Extract the (X, Y) coordinate from the center of the cell holding the provided text.  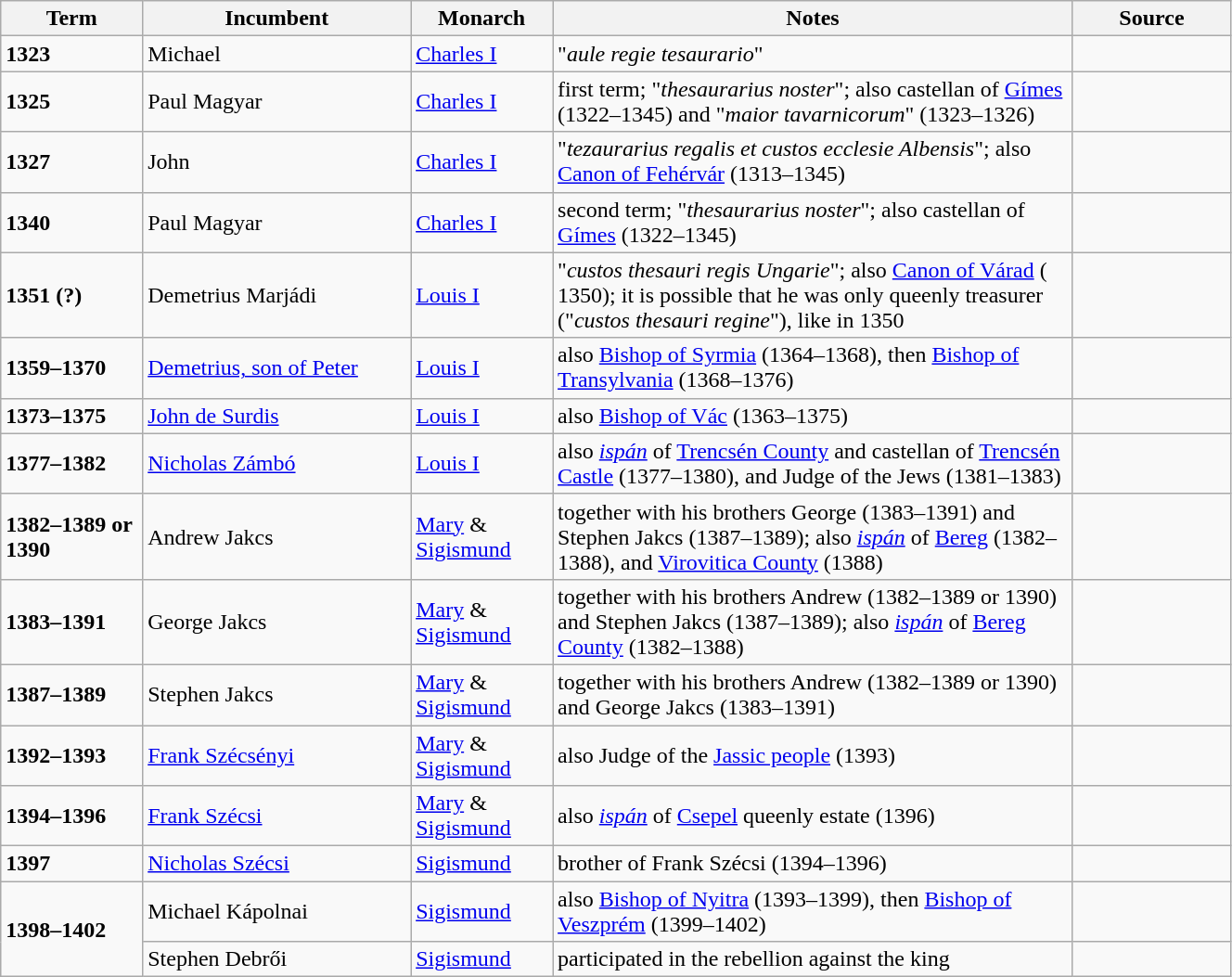
together with his brothers Andrew (1382–1389 or 1390) and Stephen Jakcs (1387–1389); also ispán of Bereg County (1382–1388) (813, 622)
1373–1375 (72, 416)
Demetrius Marjádi (276, 295)
participated in the rebellion against the king (813, 959)
"tezaurarius regalis et custos ecclesie Albensis"; also Canon of Fehérvár (1313–1345) (813, 161)
also ispán of Trencsén County and castellan of Trencsén Castle (1377–1380), and Judge of the Jews (1381–1383) (813, 464)
1394–1396 (72, 816)
1325 (72, 102)
Frank Szécsényi (276, 755)
Monarch (482, 19)
Stephen Jakcs (276, 694)
first term; "thesaurarius noster"; also castellan of Gímes (1322–1345) and "maior tavarnicorum" (1323–1326) (813, 102)
1340 (72, 223)
1377–1382 (72, 464)
also Bishop of Vác (1363–1375) (813, 416)
1392–1393 (72, 755)
also Bishop of Nyitra (1393–1399), then Bishop of Veszprém (1399–1402) (813, 911)
Andrew Jakcs (276, 536)
Incumbent (276, 19)
also Bishop of Syrmia (1364–1368), then Bishop of Transylvania (1368–1376) (813, 367)
1398–1402 (72, 930)
together with his brothers George (1383–1391) and Stephen Jakcs (1387–1389); also ispán of Bereg (1382–1388), and Virovitica County (1388) (813, 536)
Frank Szécsi (276, 816)
1323 (72, 54)
Demetrius, son of Peter (276, 367)
Michael Kápolnai (276, 911)
Nicholas Zámbó (276, 464)
Michael (276, 54)
Nicholas Szécsi (276, 864)
1397 (72, 864)
1382–1389 or 1390 (72, 536)
brother of Frank Szécsi (1394–1396) (813, 864)
also ispán of Csepel queenly estate (1396) (813, 816)
1383–1391 (72, 622)
1351 (?) (72, 295)
"aule regie tesaurario" (813, 54)
John (276, 161)
George Jakcs (276, 622)
Source (1151, 19)
together with his brothers Andrew (1382–1389 or 1390) and George Jakcs (1383–1391) (813, 694)
1387–1389 (72, 694)
also Judge of the Jassic people (1393) (813, 755)
Term (72, 19)
John de Surdis (276, 416)
second term; "thesaurarius noster"; also castellan of Gímes (1322–1345) (813, 223)
1327 (72, 161)
Notes (813, 19)
Stephen Debrői (276, 959)
1359–1370 (72, 367)
